Find where the given text appears and provide that cell's center as (X, Y) coordinate. 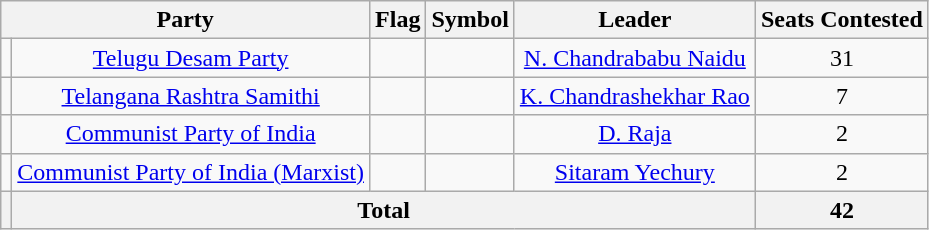
Party (186, 20)
Leader (634, 20)
Seats Contested (842, 20)
Communist Party of India (191, 134)
Telangana Rashtra Samithi (191, 96)
N. Chandrababu Naidu (634, 58)
Symbol (470, 20)
D. Raja (634, 134)
42 (842, 210)
Flag (398, 20)
7 (842, 96)
Telugu Desam Party (191, 58)
31 (842, 58)
K. Chandrashekhar Rao (634, 96)
Sitaram Yechury (634, 172)
Communist Party of India (Marxist) (191, 172)
Total (384, 210)
